Return (X, Y) of the center of cell containing provided text 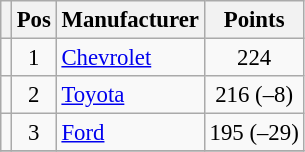
216 (–8) (254, 95)
2 (34, 95)
Chevrolet (130, 58)
Toyota (130, 95)
Ford (130, 133)
Pos (34, 20)
195 (–29) (254, 133)
1 (34, 58)
Points (254, 20)
3 (34, 133)
Manufacturer (130, 20)
224 (254, 58)
